Return the [X, Y] coordinate for the center point of the cell that contains the specified text.  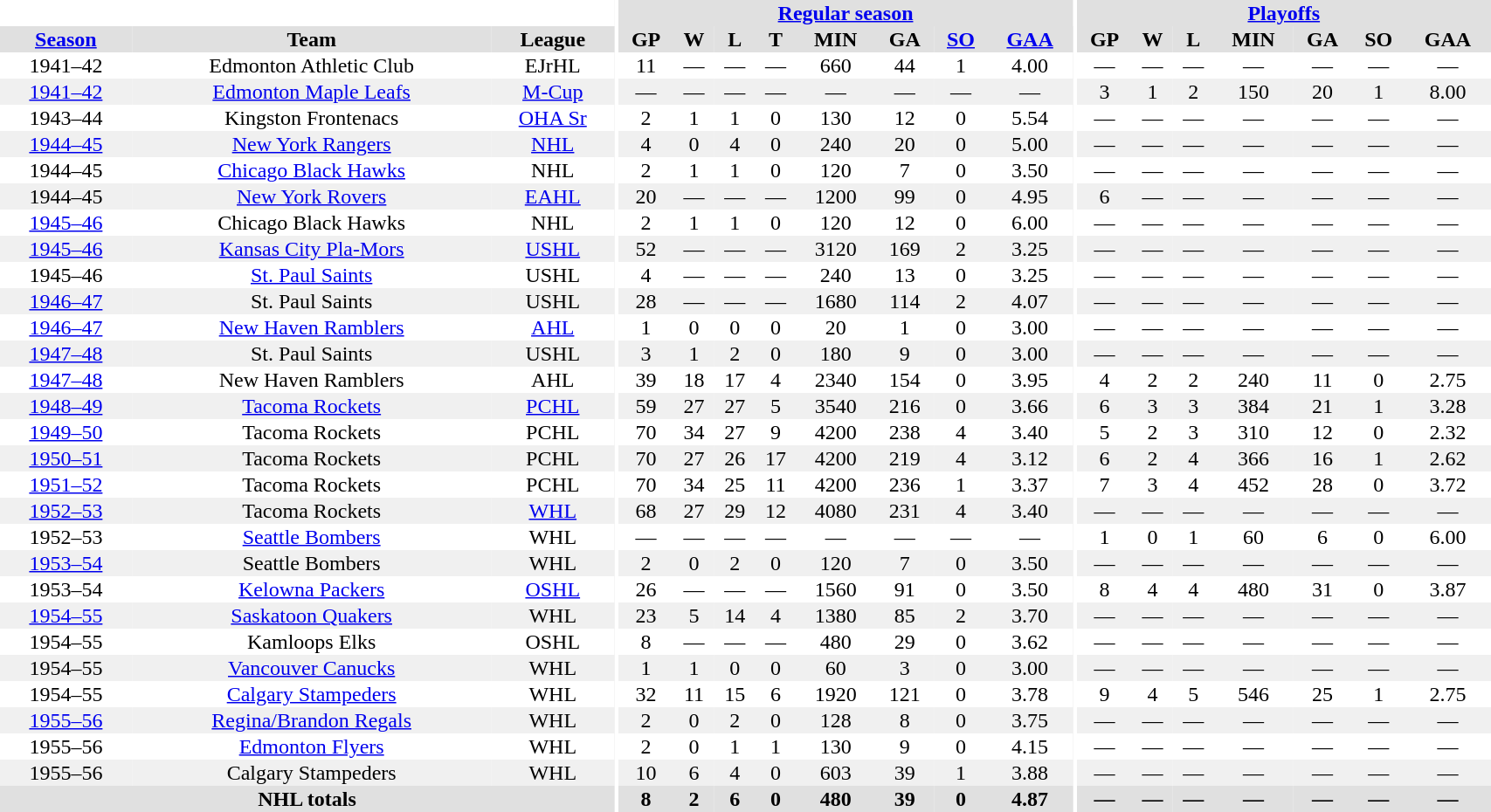
OHA Sr [553, 118]
310 [1254, 432]
10 [646, 773]
180 [835, 354]
44 [905, 65]
21 [1322, 406]
3.70 [1030, 616]
New York Rangers [312, 144]
4.95 [1030, 196]
660 [835, 65]
Kansas City Pla-Mors [312, 249]
Kingston Frontenacs [312, 118]
1200 [835, 196]
3540 [835, 406]
114 [905, 301]
Vancouver Canucks [312, 668]
1680 [835, 301]
M-Cup [553, 92]
3.37 [1030, 485]
5.54 [1030, 118]
Edmonton Maple Leafs [312, 92]
52 [646, 249]
16 [1322, 458]
T [776, 39]
150 [1254, 92]
238 [905, 432]
Regular season [846, 13]
2.62 [1448, 458]
219 [905, 458]
NHL totals [307, 799]
3.95 [1030, 380]
8.00 [1448, 92]
546 [1254, 694]
13 [905, 275]
3120 [835, 249]
1949–50 [66, 432]
603 [835, 773]
EJrHL [553, 65]
Kamloops Elks [312, 642]
32 [646, 694]
452 [1254, 485]
3.62 [1030, 642]
14 [735, 616]
New York Rovers [312, 196]
Season [66, 39]
4.15 [1030, 747]
4.00 [1030, 65]
3.88 [1030, 773]
59 [646, 406]
4080 [835, 511]
3.87 [1448, 589]
216 [905, 406]
18 [694, 380]
EAHL [553, 196]
1943–44 [66, 118]
231 [905, 511]
3.72 [1448, 485]
128 [835, 720]
1560 [835, 589]
3.28 [1448, 406]
99 [905, 196]
154 [905, 380]
85 [905, 616]
Edmonton Flyers [312, 747]
1950–51 [66, 458]
169 [905, 249]
3.75 [1030, 720]
1380 [835, 616]
League [553, 39]
Saskatoon Quakers [312, 616]
31 [1322, 589]
5.00 [1030, 144]
Playoffs [1284, 13]
3.78 [1030, 694]
3.12 [1030, 458]
1948–49 [66, 406]
236 [905, 485]
384 [1254, 406]
23 [646, 616]
1951–52 [66, 485]
2.32 [1448, 432]
2340 [835, 380]
3.66 [1030, 406]
15 [735, 694]
4.07 [1030, 301]
91 [905, 589]
68 [646, 511]
Edmonton Athletic Club [312, 65]
Regina/Brandon Regals [312, 720]
366 [1254, 458]
Team [312, 39]
4.87 [1030, 799]
Kelowna Packers [312, 589]
121 [905, 694]
1920 [835, 694]
